Search for the cell housing the specified text and yield its [x, y] center coordinate. 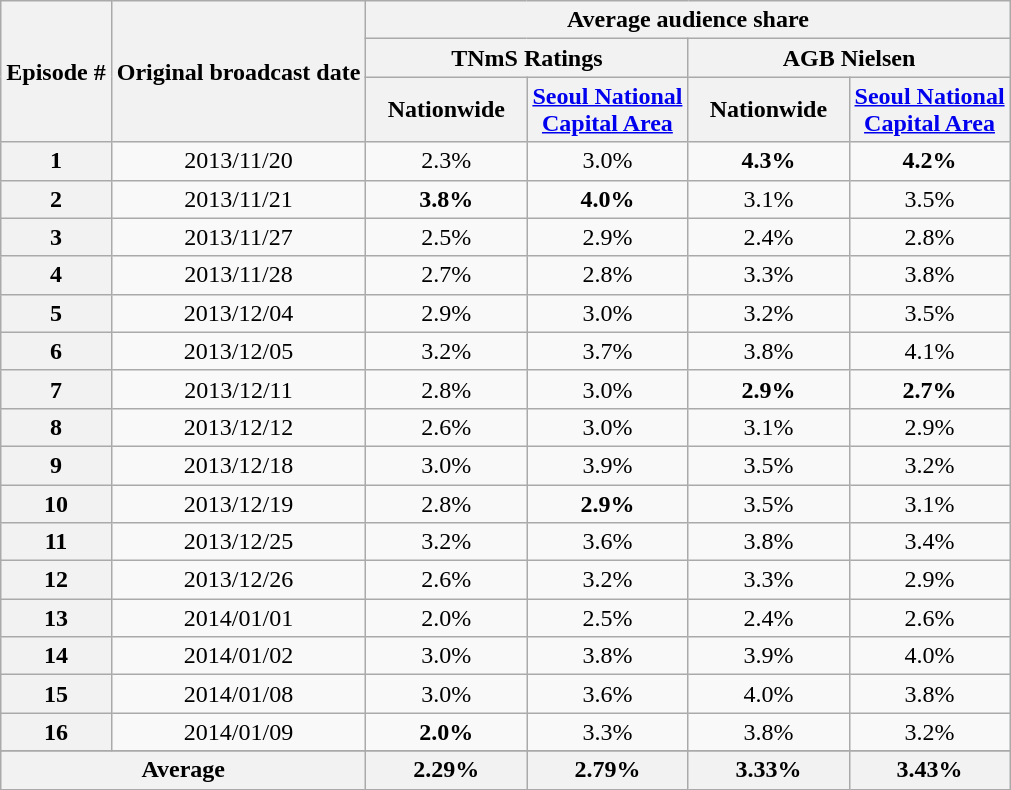
4.2% [930, 161]
2013/12/19 [238, 503]
3.4% [930, 542]
2014/01/08 [238, 694]
2.29% [446, 770]
3.7% [608, 351]
2014/01/09 [238, 732]
7 [56, 389]
5 [56, 313]
14 [56, 656]
AGB Nielsen [849, 58]
2013/11/21 [238, 199]
3.43% [930, 770]
2013/12/11 [238, 389]
2013/11/20 [238, 161]
2.79% [608, 770]
11 [56, 542]
4.3% [768, 161]
2.3% [446, 161]
15 [56, 694]
6 [56, 351]
2013/11/28 [238, 275]
1 [56, 161]
2013/11/27 [238, 237]
Episode # [56, 72]
TNmS Ratings [527, 58]
4 [56, 275]
3.33% [768, 770]
13 [56, 618]
2013/12/05 [238, 351]
2013/12/26 [238, 580]
2014/01/02 [238, 656]
10 [56, 503]
8 [56, 427]
2013/12/25 [238, 542]
Original broadcast date [238, 72]
3 [56, 237]
Average audience share [688, 20]
2 [56, 199]
2013/12/18 [238, 465]
12 [56, 580]
16 [56, 732]
9 [56, 465]
Average [184, 770]
2013/12/12 [238, 427]
2013/12/04 [238, 313]
2014/01/01 [238, 618]
4.1% [930, 351]
